Identify which cell holds the provided text, then report its (x, y) central coordinate. 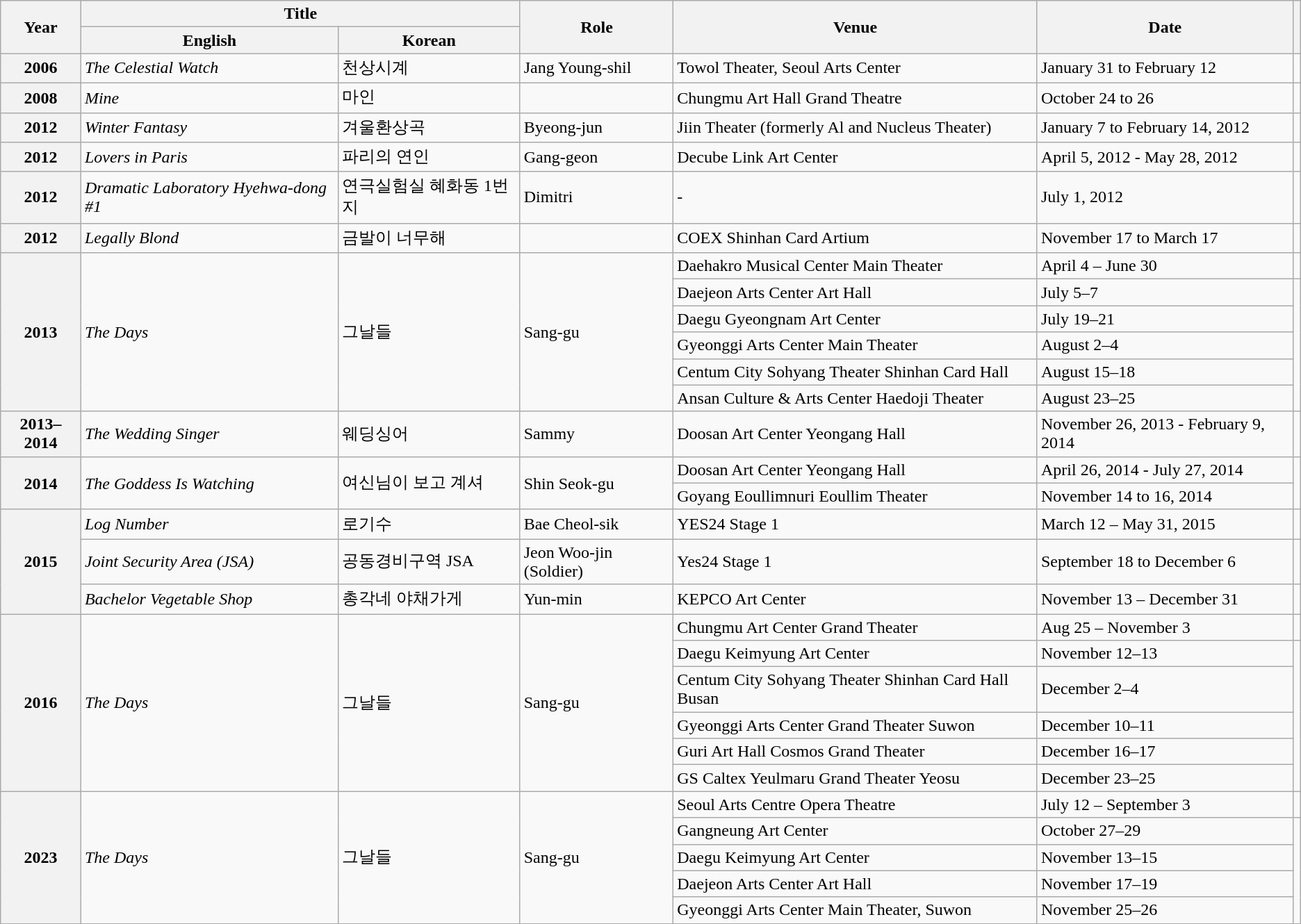
KEPCO Art Center (856, 599)
July 19–21 (1165, 319)
Date (1165, 27)
January 31 to February 12 (1165, 68)
November 12–13 (1165, 654)
November 13–15 (1165, 857)
Gyeonggi Arts Center Grand Theater Suwon (856, 725)
Towol Theater, Seoul Arts Center (856, 68)
연극실험실 혜화동 1번지 (429, 197)
Dramatic Laboratory Hyehwa-dong #1 (209, 197)
November 25–26 (1165, 910)
Log Number (209, 524)
Legally Blond (209, 238)
December 23–25 (1165, 778)
August 2–4 (1165, 345)
Bae Cheol-sik (596, 524)
2015 (41, 561)
English (209, 40)
2023 (41, 857)
October 27–29 (1165, 831)
공동경비구역 JSA (429, 561)
천상시계 (429, 68)
September 18 to December 6 (1165, 561)
총각네 야채가게 (429, 599)
Joint Security Area (JSA) (209, 561)
Role (596, 27)
November 26, 2013 - February 9, 2014 (1165, 434)
Dimitri (596, 197)
Mine (209, 97)
Gyeonggi Arts Center Main Theater, Suwon (856, 910)
Daegu Gyeongnam Art Center (856, 319)
Shin Seok-gu (596, 483)
Yes24 Stage 1 (856, 561)
Chungmu Art Center Grand Theater (856, 627)
Gyeonggi Arts Center Main Theater (856, 345)
겨울환상곡 (429, 128)
Venue (856, 27)
Seoul Arts Centre Opera Theatre (856, 805)
The Celestial Watch (209, 68)
Jeon Woo-jin (Soldier) (596, 561)
Jang Young-shil (596, 68)
금발이 너무해 (429, 238)
January 7 to February 14, 2012 (1165, 128)
2013–2014 (41, 434)
December 2–4 (1165, 689)
Guri Art Hall Cosmos Grand Theater (856, 752)
YES24 Stage 1 (856, 524)
웨딩싱어 (429, 434)
Decube Link Art Center (856, 157)
April 5, 2012 - May 28, 2012 (1165, 157)
COEX Shinhan Card Artium (856, 238)
The Wedding Singer (209, 434)
Daehakro Musical Center Main Theater (856, 266)
August 23–25 (1165, 398)
2013 (41, 332)
July 12 – September 3 (1165, 805)
April 26, 2014 - July 27, 2014 (1165, 470)
Jiin Theater (formerly Al and Nucleus Theater) (856, 128)
December 16–17 (1165, 752)
2014 (41, 483)
Korean (429, 40)
2006 (41, 68)
2016 (41, 703)
November 14 to 16, 2014 (1165, 496)
Yun-min (596, 599)
마인 (429, 97)
Goyang Eoullimnuri Eoullim Theater (856, 496)
GS Caltex Yeulmaru Grand Theater Yeosu (856, 778)
Centum City Sohyang Theater Shinhan Card Hall (856, 372)
Gangneung Art Center (856, 831)
Bachelor Vegetable Shop (209, 599)
July 5–7 (1165, 292)
August 15–18 (1165, 372)
Winter Fantasy (209, 128)
Ansan Culture & Arts Center Haedoji Theater (856, 398)
Chungmu Art Hall Grand Theatre (856, 97)
Sammy (596, 434)
November 17–19 (1165, 884)
October 24 to 26 (1165, 97)
November 13 – December 31 (1165, 599)
Gang-geon (596, 157)
파리의 연인 (429, 157)
July 1, 2012 (1165, 197)
- (856, 197)
The Goddess Is Watching (209, 483)
여신님이 보고 계셔 (429, 483)
2008 (41, 97)
November 17 to March 17 (1165, 238)
Lovers in Paris (209, 157)
Centum City Sohyang Theater Shinhan Card Hall Busan (856, 689)
December 10–11 (1165, 725)
로기수 (429, 524)
Byeong-jun (596, 128)
April 4 – June 30 (1165, 266)
Year (41, 27)
March 12 – May 31, 2015 (1165, 524)
Aug 25 – November 3 (1165, 627)
Title (300, 14)
